Return the [x, y] coordinate for the center point of the cell that contains the specified text.  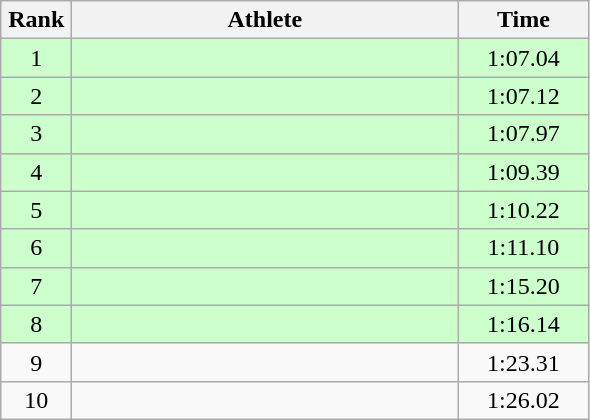
1:09.39 [524, 172]
1:23.31 [524, 362]
1:11.10 [524, 248]
1:16.14 [524, 324]
1:07.97 [524, 134]
Athlete [265, 20]
8 [36, 324]
Time [524, 20]
1:07.04 [524, 58]
1:15.20 [524, 286]
4 [36, 172]
10 [36, 400]
5 [36, 210]
7 [36, 286]
6 [36, 248]
1:07.12 [524, 96]
3 [36, 134]
9 [36, 362]
1 [36, 58]
1:10.22 [524, 210]
1:26.02 [524, 400]
2 [36, 96]
Rank [36, 20]
